Provide the [X, Y] coordinate of the cell's center where the given text is located.  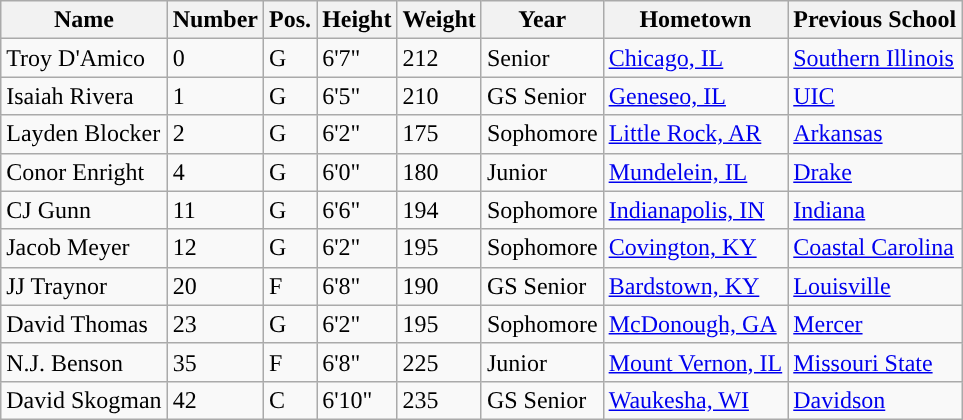
6'0" [357, 172]
Bardstown, KY [696, 286]
Davidson [875, 400]
Layden Blocker [84, 134]
194 [439, 210]
David Skogman [84, 400]
Jacob Meyer [84, 248]
Isaiah Rivera [84, 96]
Waukesha, WI [696, 400]
Covington, KY [696, 248]
David Thomas [84, 324]
4 [215, 172]
225 [439, 362]
Name [84, 20]
23 [215, 324]
Mundelein, IL [696, 172]
N.J. Benson [84, 362]
210 [439, 96]
Mercer [875, 324]
6'7" [357, 58]
190 [439, 286]
Southern Illinois [875, 58]
JJ Traynor [84, 286]
6'10" [357, 400]
Previous School [875, 20]
175 [439, 134]
180 [439, 172]
Troy D'Amico [84, 58]
Coastal Carolina [875, 248]
0 [215, 58]
Drake [875, 172]
235 [439, 400]
12 [215, 248]
Number [215, 20]
6'6" [357, 210]
2 [215, 134]
Geneseo, IL [696, 96]
20 [215, 286]
Chicago, IL [696, 58]
Weight [439, 20]
UIC [875, 96]
6'5" [357, 96]
Year [542, 20]
Arkansas [875, 134]
Pos. [290, 20]
35 [215, 362]
McDonough, GA [696, 324]
Height [357, 20]
Louisville [875, 286]
Hometown [696, 20]
212 [439, 58]
11 [215, 210]
Mount Vernon, IL [696, 362]
Indiana [875, 210]
1 [215, 96]
Missouri State [875, 362]
C [290, 400]
Conor Enright [84, 172]
Senior [542, 58]
CJ Gunn [84, 210]
Indianapolis, IN [696, 210]
Little Rock, AR [696, 134]
42 [215, 400]
